Capture the cell that displays the provided text and extract its [x, y] central coordinate. 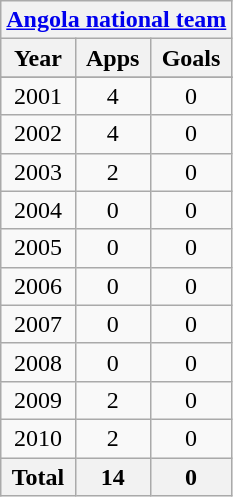
2005 [38, 248]
2010 [38, 438]
2009 [38, 400]
Goals [191, 58]
2002 [38, 134]
Angola national team [116, 20]
Apps [112, 58]
2003 [38, 172]
14 [112, 477]
2007 [38, 324]
Year [38, 58]
2006 [38, 286]
2004 [38, 210]
2008 [38, 362]
Total [38, 477]
2001 [38, 96]
